From the cell containing the given text, extract its center point as [X, Y] coordinate. 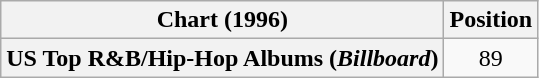
Chart (1996) [222, 20]
US Top R&B/Hip-Hop Albums (Billboard) [222, 58]
89 [491, 58]
Position [491, 20]
